Find where the given text appears and provide that cell's center as (X, Y) coordinate. 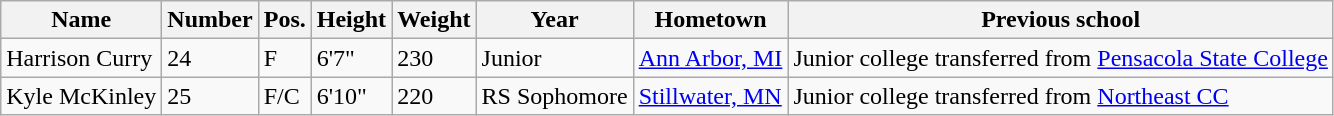
6'7" (351, 58)
F (284, 58)
Junior (554, 58)
Height (351, 20)
Ann Arbor, MI (710, 58)
Pos. (284, 20)
Hometown (710, 20)
6'10" (351, 96)
24 (210, 58)
220 (434, 96)
Junior college transferred from Pensacola State College (1061, 58)
230 (434, 58)
Stillwater, MN (710, 96)
Kyle McKinley (82, 96)
Name (82, 20)
25 (210, 96)
RS Sophomore (554, 96)
Previous school (1061, 20)
Junior college transferred from Northeast CC (1061, 96)
Year (554, 20)
Number (210, 20)
Harrison Curry (82, 58)
F/C (284, 96)
Weight (434, 20)
